Output the (x, y) coordinate of the center of the cell containing the given text.  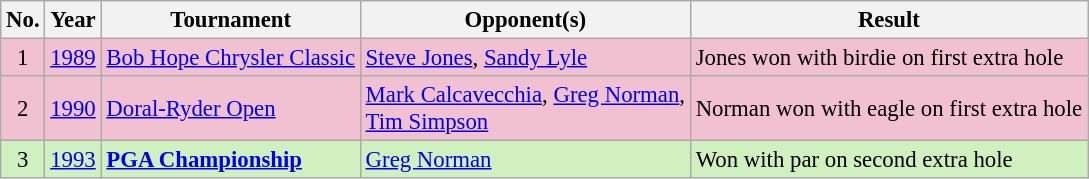
1989 (73, 58)
Won with par on second extra hole (888, 160)
Mark Calcavecchia, Greg Norman, Tim Simpson (525, 108)
2 (23, 108)
Tournament (230, 20)
1990 (73, 108)
Doral-Ryder Open (230, 108)
PGA Championship (230, 160)
1993 (73, 160)
3 (23, 160)
No. (23, 20)
Result (888, 20)
Opponent(s) (525, 20)
Bob Hope Chrysler Classic (230, 58)
Steve Jones, Sandy Lyle (525, 58)
1 (23, 58)
Norman won with eagle on first extra hole (888, 108)
Year (73, 20)
Greg Norman (525, 160)
Jones won with birdie on first extra hole (888, 58)
